Find where the given text appears and provide that cell's center as (X, Y) coordinate. 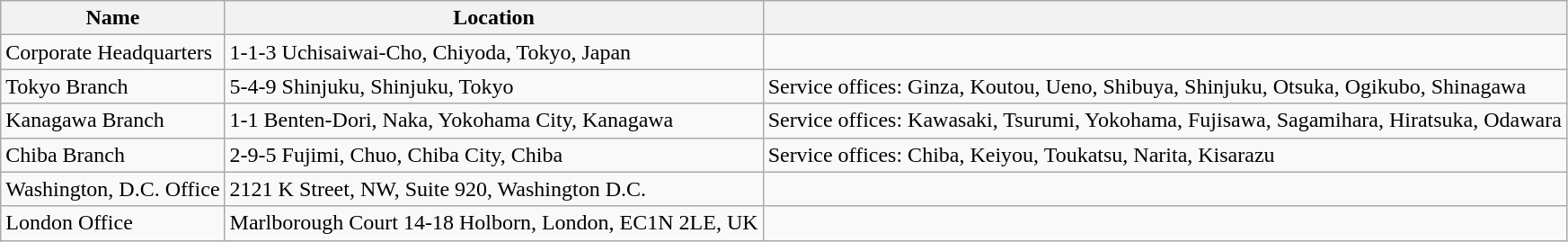
2121 K Street, NW, Suite 920, Washington D.C. (494, 189)
Corporate Headquarters (113, 52)
Name (113, 18)
2-9-5 Fujimi, Chuo, Chiba City, Chiba (494, 155)
Location (494, 18)
Chiba Branch (113, 155)
Service offices: Chiba, Keiyou, Toukatsu, Narita, Kisarazu (1165, 155)
Service offices: Ginza, Koutou, Ueno, Shibuya, Shinjuku, Otsuka, Ogikubo, Shinagawa (1165, 86)
1-1 Benten-Dori, Naka, Yokohama City, Kanagawa (494, 121)
Tokyo Branch (113, 86)
London Office (113, 223)
Marlborough Court 14-18 Holborn, London, EC1N 2LE, UK (494, 223)
Washington, D.C. Office (113, 189)
Kanagawa Branch (113, 121)
5-4-9 Shinjuku, Shinjuku, Tokyo (494, 86)
Service offices: Kawasaki, Tsurumi, Yokohama, Fujisawa, Sagamihara, Hiratsuka, Odawara (1165, 121)
1-1-3 Uchisaiwai-Cho, Chiyoda, Tokyo, Japan (494, 52)
